For the text-containing cell, return its midpoint in (X, Y) coordinate format. 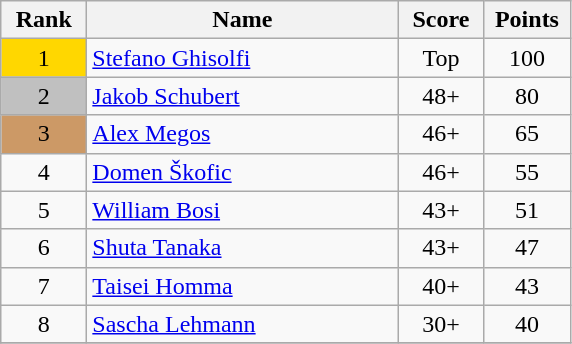
Taisei Homma (242, 286)
4 (44, 172)
5 (44, 210)
7 (44, 286)
Points (527, 20)
40+ (441, 286)
Domen Škofic (242, 172)
Stefano Ghisolfi (242, 58)
80 (527, 96)
43 (527, 286)
8 (44, 324)
Alex Megos (242, 134)
Shuta Tanaka (242, 248)
Score (441, 20)
Name (242, 20)
51 (527, 210)
Top (441, 58)
William Bosi (242, 210)
30+ (441, 324)
Sascha Lehmann (242, 324)
40 (527, 324)
2 (44, 96)
47 (527, 248)
48+ (441, 96)
Jakob Schubert (242, 96)
65 (527, 134)
100 (527, 58)
1 (44, 58)
55 (527, 172)
3 (44, 134)
Rank (44, 20)
6 (44, 248)
